Return the (X, Y) coordinate for the center point of the cell that contains the specified text.  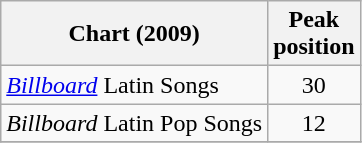
30 (314, 85)
Peakposition (314, 34)
12 (314, 123)
Chart (2009) (134, 34)
Billboard Latin Pop Songs (134, 123)
Billboard Latin Songs (134, 85)
